Return [x, y] of the center of cell containing provided text 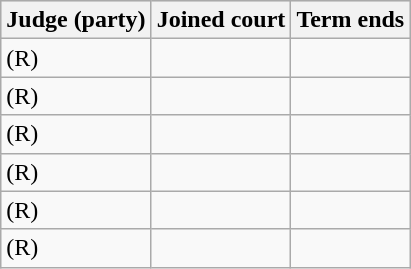
Joined court [221, 20]
Term ends [350, 20]
Judge (party) [76, 20]
